Detect which cell encompasses the target text, then output its [X, Y] center coordinate. 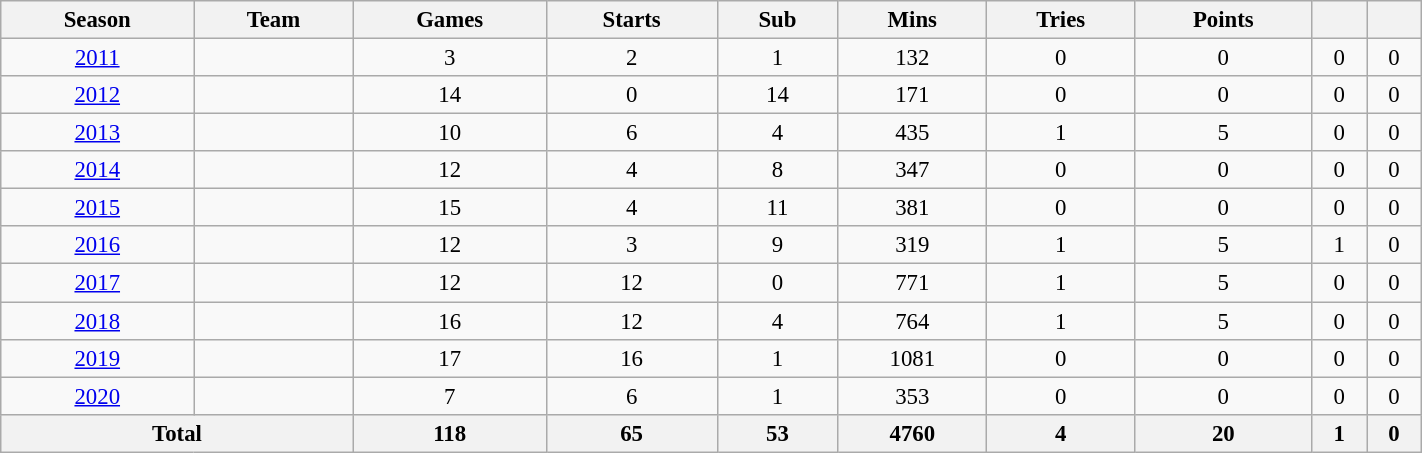
8 [778, 170]
2019 [98, 358]
2020 [98, 396]
1081 [912, 358]
132 [912, 58]
Sub [778, 20]
118 [450, 433]
10 [450, 133]
2015 [98, 208]
171 [912, 95]
9 [778, 245]
Total [177, 433]
11 [778, 208]
2014 [98, 170]
2018 [98, 321]
381 [912, 208]
353 [912, 396]
Team [274, 20]
20 [1224, 433]
Points [1224, 20]
Mins [912, 20]
771 [912, 283]
2017 [98, 283]
53 [778, 433]
65 [632, 433]
7 [450, 396]
2013 [98, 133]
Tries [1061, 20]
Games [450, 20]
347 [912, 170]
2 [632, 58]
764 [912, 321]
15 [450, 208]
319 [912, 245]
4760 [912, 433]
17 [450, 358]
Starts [632, 20]
2016 [98, 245]
435 [912, 133]
Season [98, 20]
2011 [98, 58]
2012 [98, 95]
